Locate the cell with the specified text and output its [x, y] center coordinate. 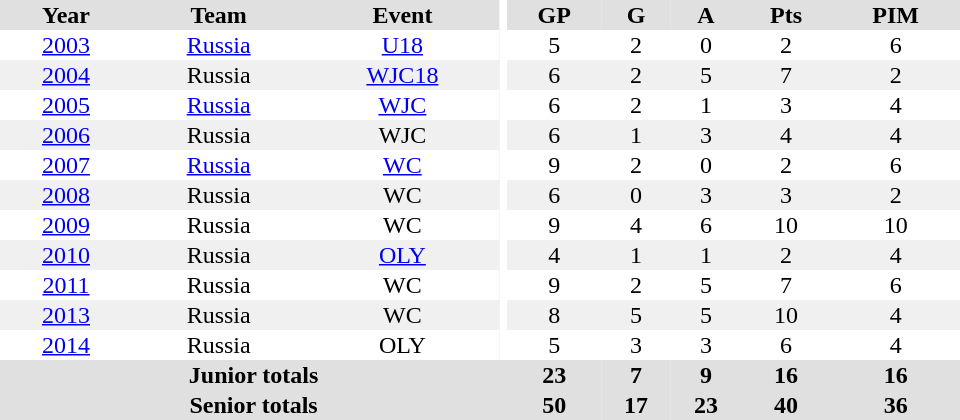
2009 [66, 225]
2007 [66, 165]
2003 [66, 45]
2010 [66, 255]
GP [554, 15]
Pts [786, 15]
PIM [896, 15]
2004 [66, 75]
2011 [66, 285]
Year [66, 15]
40 [786, 405]
8 [554, 315]
G [636, 15]
Junior totals [254, 375]
WJC18 [402, 75]
2008 [66, 195]
36 [896, 405]
Team [218, 15]
2005 [66, 105]
17 [636, 405]
2006 [66, 135]
Event [402, 15]
Senior totals [254, 405]
A [706, 15]
U18 [402, 45]
2014 [66, 345]
2013 [66, 315]
50 [554, 405]
